Find where the given text appears and provide that cell's center as (X, Y) coordinate. 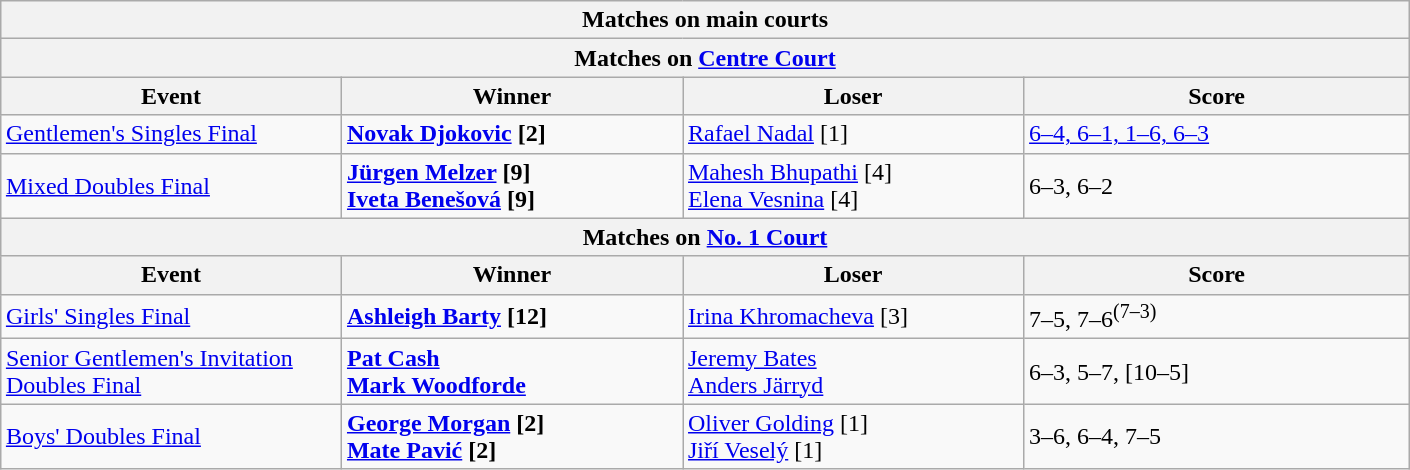
Rafael Nadal [1] (852, 134)
Ashleigh Barty [12] (512, 316)
Matches on main courts (704, 20)
Jürgen Melzer [9] Iveta Benešová [9] (512, 186)
3–6, 6–4, 7–5 (1217, 436)
Novak Djokovic [2] (512, 134)
George Morgan [2] Mate Pavić [2] (512, 436)
7–5, 7–6(7–3) (1217, 316)
Irina Khromacheva [3] (852, 316)
6–3, 5–7, [10–5] (1217, 372)
Matches on Centre Court (704, 58)
Jeremy Bates Anders Järryd (852, 372)
Oliver Golding [1] Jiří Veselý [1] (852, 436)
Pat Cash Mark Woodforde (512, 372)
6–4, 6–1, 1–6, 6–3 (1217, 134)
6–3, 6–2 (1217, 186)
Mahesh Bhupathi [4] Elena Vesnina [4] (852, 186)
Senior Gentlemen's Invitation Doubles Final (170, 372)
Matches on No. 1 Court (704, 237)
Gentlemen's Singles Final (170, 134)
Girls' Singles Final (170, 316)
Boys' Doubles Final (170, 436)
Mixed Doubles Final (170, 186)
